Detect which cell encompasses the target text, then output its (X, Y) center coordinate. 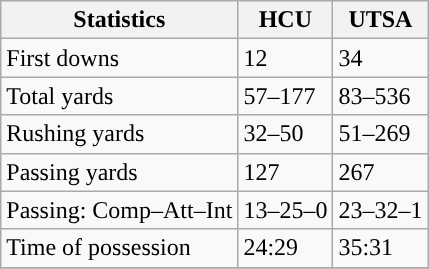
34 (380, 58)
Passing: Comp–Att–Int (120, 210)
127 (286, 172)
12 (286, 58)
83–536 (380, 96)
HCU (286, 20)
51–269 (380, 134)
First downs (120, 58)
Statistics (120, 20)
13–25–0 (286, 210)
Time of possession (120, 248)
267 (380, 172)
24:29 (286, 248)
57–177 (286, 96)
Total yards (120, 96)
32–50 (286, 134)
35:31 (380, 248)
23–32–1 (380, 210)
Rushing yards (120, 134)
UTSA (380, 20)
Passing yards (120, 172)
